Detect which cell encompasses the target text, then output its [x, y] center coordinate. 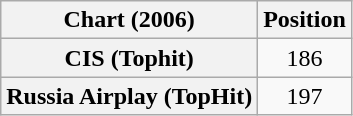
CIS (Tophit) [130, 58]
186 [305, 58]
197 [305, 96]
Russia Airplay (TopHit) [130, 96]
Chart (2006) [130, 20]
Position [305, 20]
